Output the (x, y) coordinate of the center of the cell containing the given text.  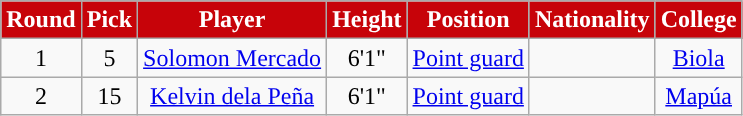
Nationality (592, 20)
Round (41, 20)
Mapúa (698, 96)
Height (367, 20)
15 (109, 96)
Position (468, 20)
5 (109, 58)
Biola (698, 58)
Solomon Mercado (232, 58)
2 (41, 96)
College (698, 20)
1 (41, 58)
Kelvin dela Peña (232, 96)
Pick (109, 20)
Player (232, 20)
